Find where the given text appears and provide that cell's center as (X, Y) coordinate. 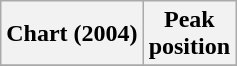
Chart (2004) (72, 34)
Peakposition (189, 34)
